Find where the given text appears and provide that cell's center as [X, Y] coordinate. 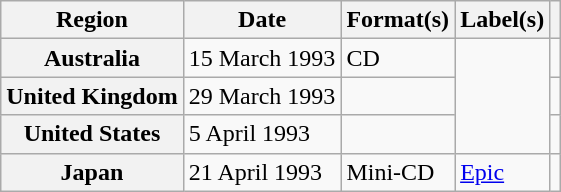
Mini-CD [398, 172]
Format(s) [398, 20]
5 April 1993 [262, 134]
Australia [92, 58]
Region [92, 20]
Date [262, 20]
Epic [502, 172]
Japan [92, 172]
29 March 1993 [262, 96]
15 March 1993 [262, 58]
United Kingdom [92, 96]
CD [398, 58]
21 April 1993 [262, 172]
Label(s) [502, 20]
United States [92, 134]
